Capture the cell that displays the provided text and extract its (x, y) central coordinate. 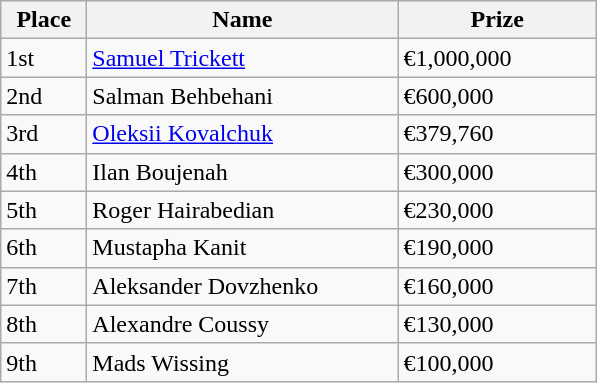
7th (44, 286)
Mads Wissing (242, 362)
1st (44, 58)
€230,000 (498, 210)
Place (44, 20)
3rd (44, 134)
Alexandre Coussy (242, 324)
€1,000,000 (498, 58)
Mustapha Kanit (242, 248)
5th (44, 210)
4th (44, 172)
Ilan Boujenah (242, 172)
Salman Behbehani (242, 96)
€190,000 (498, 248)
6th (44, 248)
€300,000 (498, 172)
8th (44, 324)
€100,000 (498, 362)
€379,760 (498, 134)
Prize (498, 20)
9th (44, 362)
€160,000 (498, 286)
Name (242, 20)
Oleksii Kovalchuk (242, 134)
€130,000 (498, 324)
Samuel Trickett (242, 58)
€600,000 (498, 96)
Roger Hairabedian (242, 210)
Aleksander Dovzhenko (242, 286)
2nd (44, 96)
